Detect which cell encompasses the target text, then output its (x, y) center coordinate. 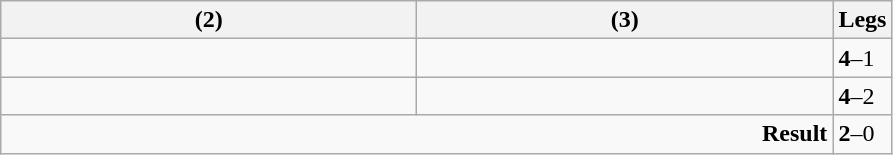
(3) (625, 20)
4–2 (862, 96)
(2) (209, 20)
Legs (862, 20)
Result (417, 134)
4–1 (862, 58)
2–0 (862, 134)
